Locate the cell with the specified text and output its (X, Y) center coordinate. 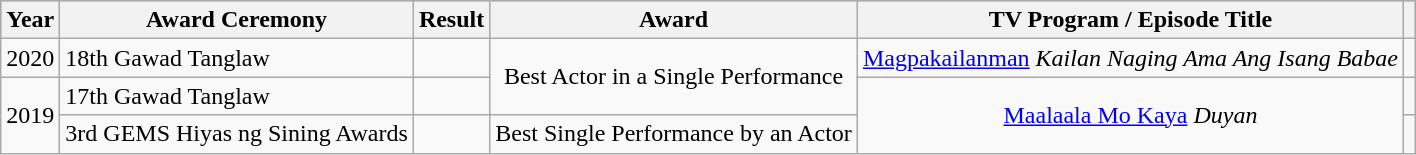
Result (451, 20)
17th Gawad Tanglaw (237, 96)
Best Actor in a Single Performance (674, 77)
Award (674, 20)
Award Ceremony (237, 20)
3rd GEMS Hiyas ng Sining Awards (237, 134)
Maalaala Mo Kaya Duyan (1130, 115)
18th Gawad Tanglaw (237, 58)
Year (30, 20)
Magpakailanman Kailan Naging Ama Ang Isang Babae (1130, 58)
2019 (30, 115)
TV Program / Episode Title (1130, 20)
Best Single Performance by an Actor (674, 134)
2020 (30, 58)
